Detect which cell encompasses the target text, then output its (X, Y) center coordinate. 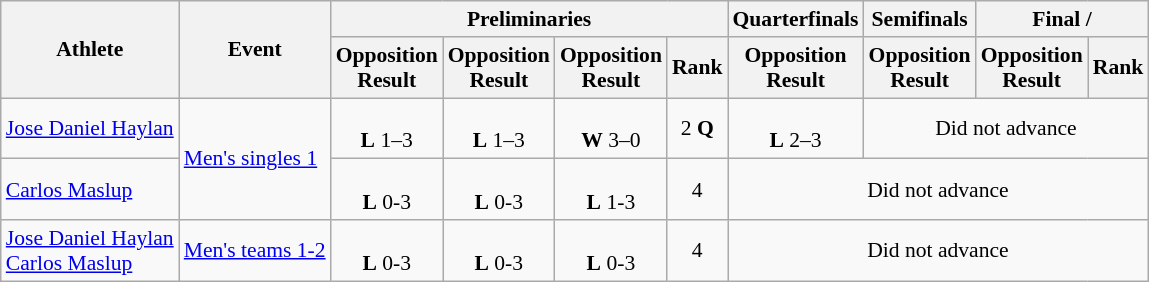
Event (255, 50)
Preliminaries (530, 19)
Jose Daniel Haylan Carlos Maslup (90, 250)
Quarterfinals (796, 19)
Men's singles 1 (255, 159)
Athlete (90, 50)
Final / (1062, 19)
L 2–3 (796, 128)
2 Q (698, 128)
Jose Daniel Haylan (90, 128)
Semifinals (920, 19)
W 3–0 (611, 128)
Carlos Maslup (90, 190)
L 1-3 (611, 190)
Men's teams 1-2 (255, 250)
